Extract the [X, Y] coordinate from the center of the cell holding the provided text.  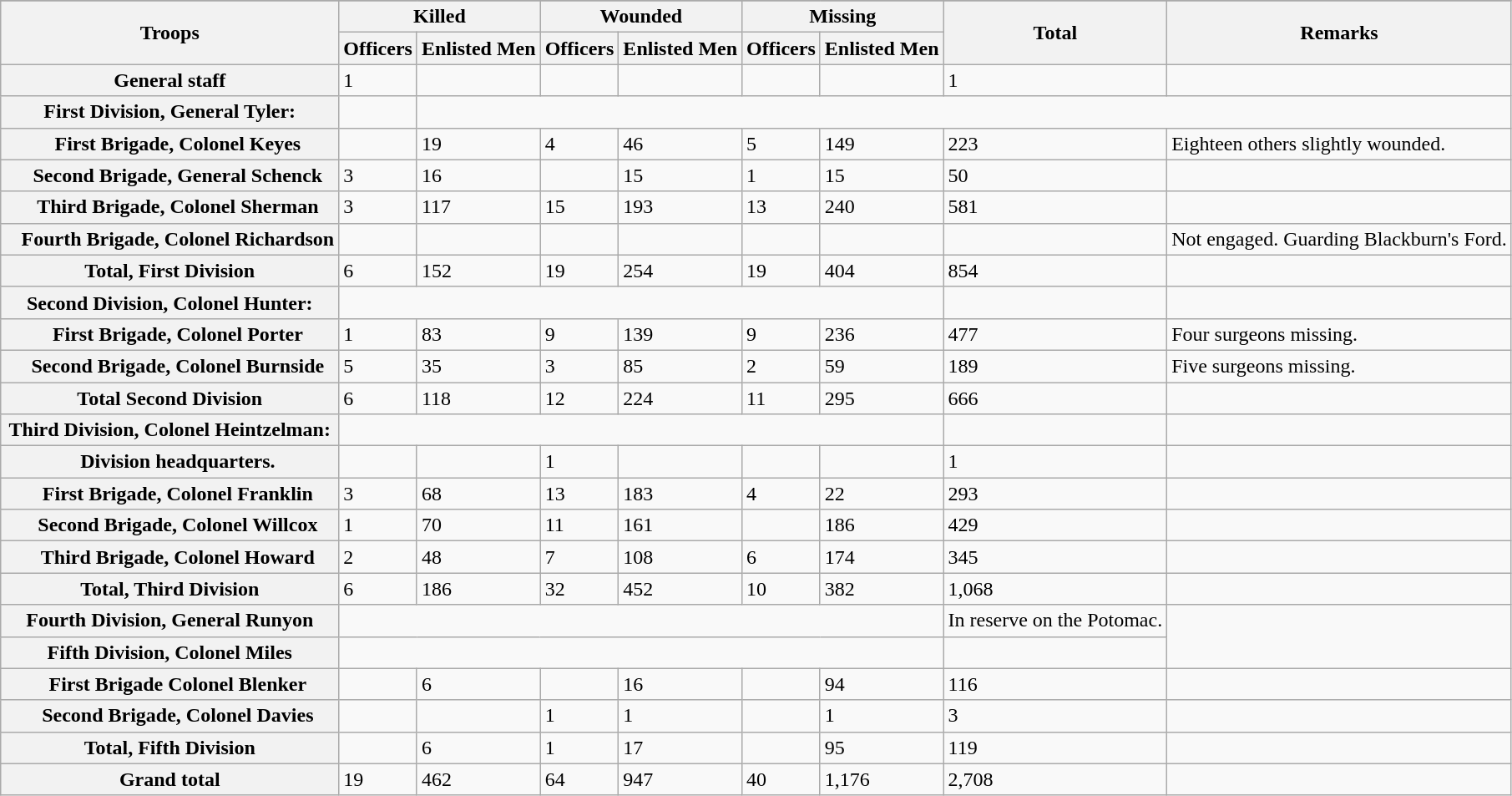
Total, Fifth Division [170, 748]
First Division, General Tyler: [170, 112]
581 [1055, 207]
Troops [170, 33]
183 [680, 494]
First Brigade, Colonel Franklin [170, 494]
17 [680, 748]
Fifth Division, Colonel Miles [170, 652]
108 [680, 557]
293 [1055, 494]
Total [1055, 33]
119 [1055, 748]
666 [1055, 398]
149 [882, 144]
64 [579, 779]
477 [1055, 334]
240 [882, 207]
152 [478, 271]
Fourth Brigade, Colonel Richardson [170, 239]
117 [478, 207]
Grand total [170, 779]
Killed [439, 17]
59 [882, 366]
Second Division, Colonel Hunter: [170, 302]
193 [680, 207]
Five surgeons missing. [1339, 366]
1,176 [882, 779]
Second Brigade, Colonel Willcox [170, 525]
70 [478, 525]
345 [1055, 557]
85 [680, 366]
189 [1055, 366]
462 [478, 779]
12 [579, 398]
236 [882, 334]
223 [1055, 144]
10 [781, 589]
Third Brigade, Colonel Howard [170, 557]
Total, First Division [170, 271]
40 [781, 779]
116 [1055, 684]
382 [882, 589]
Wounded [641, 17]
In reserve on the Potomac. [1055, 621]
161 [680, 525]
Four surgeons missing. [1339, 334]
32 [579, 589]
50 [1055, 175]
Third Division, Colonel Heintzelman: [170, 430]
Division headquarters. [170, 462]
254 [680, 271]
48 [478, 557]
2,708 [1055, 779]
83 [478, 334]
118 [478, 398]
139 [680, 334]
94 [882, 684]
174 [882, 557]
First Brigade Colonel Blenker [170, 684]
22 [882, 494]
7 [579, 557]
854 [1055, 271]
95 [882, 748]
Third Brigade, Colonel Sherman [170, 207]
First Brigade, Colonel Keyes [170, 144]
Remarks [1339, 33]
404 [882, 271]
1,068 [1055, 589]
Total, Third Division [170, 589]
429 [1055, 525]
Second Brigade, General Schenck [170, 175]
General staff [170, 80]
Fourth Division, General Runyon [170, 621]
Missing [843, 17]
Second Brigade, Colonel Burnside [170, 366]
947 [680, 779]
295 [882, 398]
452 [680, 589]
First Brigade, Colonel Porter [170, 334]
35 [478, 366]
224 [680, 398]
Second Brigade, Colonel Davies [170, 716]
68 [478, 494]
Not engaged. Guarding Blackburn's Ford. [1339, 239]
46 [680, 144]
Total Second Division [170, 398]
Eighteen others slightly wounded. [1339, 144]
